Return (x, y) of the center of cell containing provided text 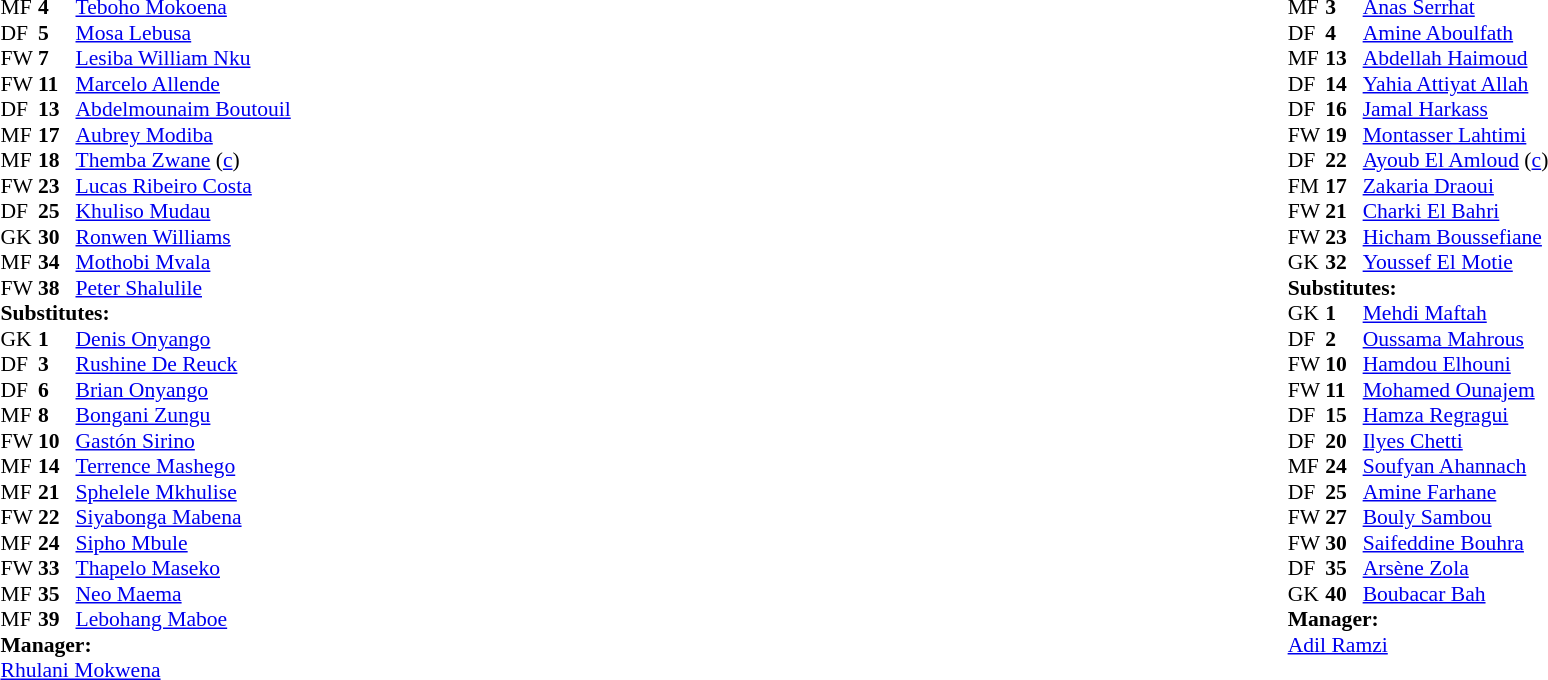
Mosa Lebusa (184, 33)
Brian Onyango (184, 390)
Marcelo Allende (184, 84)
32 (1344, 263)
Lesiba William Nku (184, 59)
16 (1344, 109)
Khuliso Mudau (184, 211)
Neo Maema (184, 594)
Abdelmounaim Boutouil (184, 109)
Terrence Mashego (184, 467)
34 (57, 263)
19 (1344, 135)
33 (57, 569)
40 (1344, 594)
2 (1344, 339)
Substitutes: (145, 313)
Rushine De Reuck (184, 365)
Manager: (145, 645)
15 (1344, 415)
Lucas Ribeiro Costa (184, 186)
27 (1344, 517)
Bongani Zungu (184, 415)
18 (57, 161)
Sphelele Mkhulise (184, 492)
3 (57, 365)
Lebohang Maboe (184, 619)
Denis Onyango (184, 339)
Thapelo Maseko (184, 569)
20 (1344, 441)
39 (57, 619)
7 (57, 59)
6 (57, 390)
5 (57, 33)
Sipho Mbule (184, 543)
FM (1307, 186)
Peter Shalulile (184, 288)
Aubrey Modiba (184, 135)
Siyabonga Mabena (184, 517)
Mothobi Mvala (184, 263)
8 (57, 415)
Gastón Sirino (184, 441)
Ronwen Williams (184, 237)
4 (1344, 33)
Themba Zwane (c) (184, 161)
38 (57, 288)
